Search for the cell housing the specified text and yield its [x, y] center coordinate. 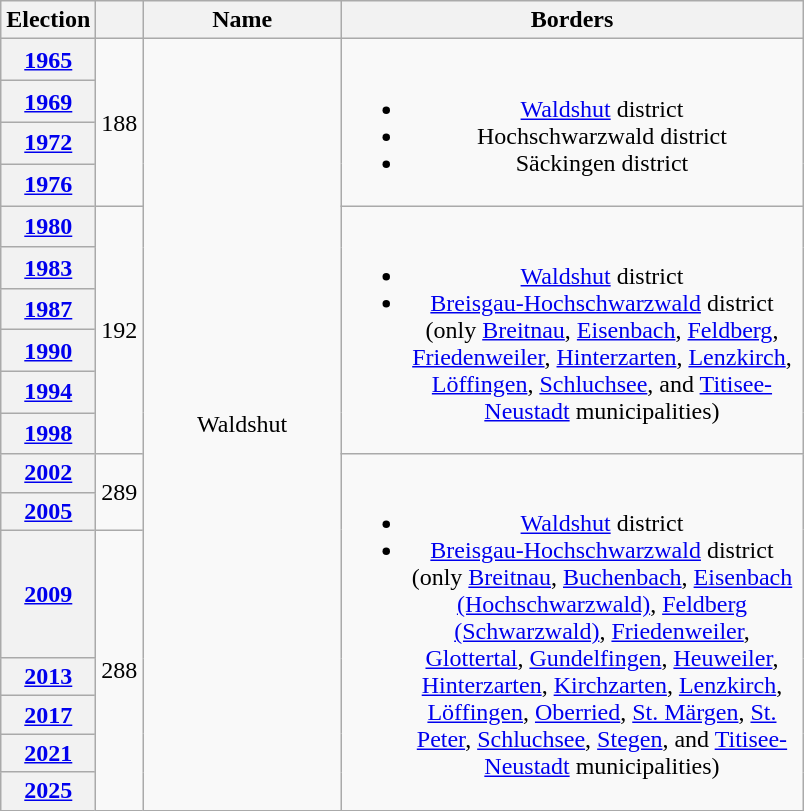
Borders [572, 20]
2013 [48, 677]
2025 [48, 791]
2009 [48, 594]
188 [120, 122]
288 [120, 670]
Waldshut districtHochschwarzwald districtSäckingen district [572, 122]
1976 [48, 185]
1990 [48, 350]
1994 [48, 392]
2002 [48, 473]
Election [48, 20]
1969 [48, 102]
192 [120, 330]
2017 [48, 715]
1983 [48, 268]
1972 [48, 143]
1987 [48, 310]
1965 [48, 60]
Name [242, 20]
2005 [48, 511]
Waldshut [242, 424]
1998 [48, 434]
1980 [48, 226]
289 [120, 492]
2021 [48, 753]
